Return (x, y) of the center of cell containing provided text 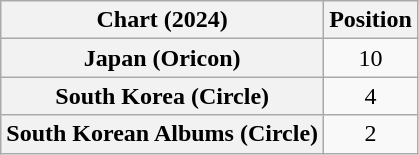
4 (371, 96)
Chart (2024) (162, 20)
10 (371, 58)
South Korea (Circle) (162, 96)
Japan (Oricon) (162, 58)
South Korean Albums (Circle) (162, 134)
2 (371, 134)
Position (371, 20)
